Locate the cell with the specified text and output its (X, Y) center coordinate. 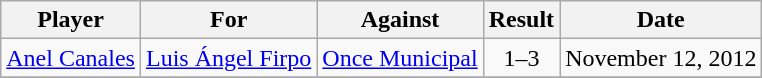
Player (71, 20)
For (228, 20)
Anel Canales (71, 58)
Once Municipal (400, 58)
November 12, 2012 (661, 58)
Date (661, 20)
Result (521, 20)
Against (400, 20)
1–3 (521, 58)
Luis Ángel Firpo (228, 58)
